Output the (X, Y) coordinate of the center of the cell containing the given text.  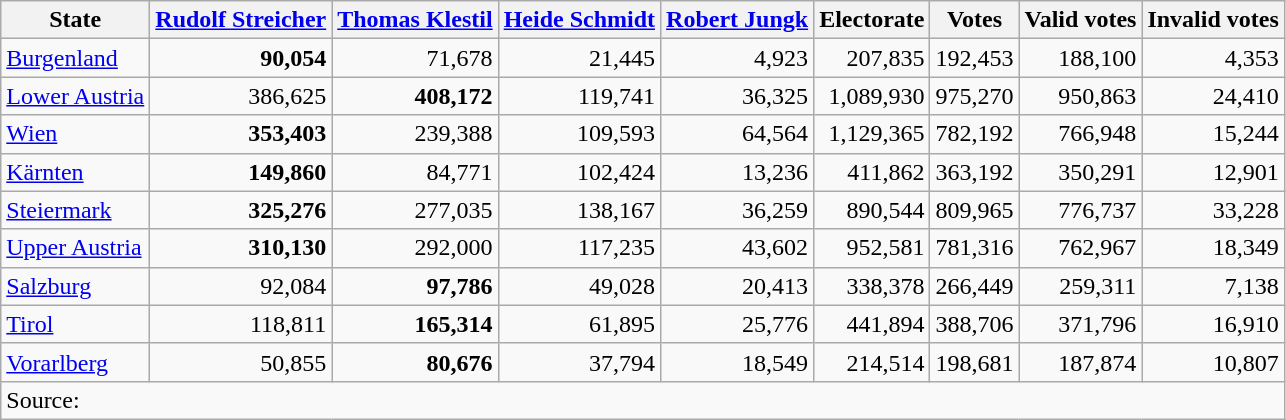
138,167 (579, 210)
18,349 (1213, 248)
266,449 (974, 286)
975,270 (974, 96)
363,192 (974, 172)
4,923 (738, 58)
Robert Jungk (738, 20)
214,514 (872, 362)
Valid votes (1080, 20)
4,353 (1213, 58)
198,681 (974, 362)
Votes (974, 20)
809,965 (974, 210)
1,089,930 (872, 96)
18,549 (738, 362)
90,054 (241, 58)
50,855 (241, 362)
Vorarlberg (76, 362)
890,544 (872, 210)
192,453 (974, 58)
36,325 (738, 96)
80,676 (415, 362)
Invalid votes (1213, 20)
State (76, 20)
353,403 (241, 134)
12,901 (1213, 172)
97,786 (415, 286)
Kärnten (76, 172)
239,388 (415, 134)
952,581 (872, 248)
Tirol (76, 324)
Electorate (872, 20)
187,874 (1080, 362)
21,445 (579, 58)
388,706 (974, 324)
950,863 (1080, 96)
36,259 (738, 210)
20,413 (738, 286)
7,138 (1213, 286)
Rudolf Streicher (241, 20)
Steiermark (76, 210)
165,314 (415, 324)
325,276 (241, 210)
Upper Austria (76, 248)
15,244 (1213, 134)
386,625 (241, 96)
207,835 (872, 58)
24,410 (1213, 96)
Thomas Klestil (415, 20)
117,235 (579, 248)
371,796 (1080, 324)
350,291 (1080, 172)
310,130 (241, 248)
277,035 (415, 210)
13,236 (738, 172)
71,678 (415, 58)
Wien (76, 134)
37,794 (579, 362)
33,228 (1213, 210)
16,910 (1213, 324)
Salzburg (76, 286)
441,894 (872, 324)
292,000 (415, 248)
782,192 (974, 134)
49,028 (579, 286)
408,172 (415, 96)
119,741 (579, 96)
118,811 (241, 324)
259,311 (1080, 286)
Source: (643, 400)
776,737 (1080, 210)
1,129,365 (872, 134)
92,084 (241, 286)
766,948 (1080, 134)
188,100 (1080, 58)
Heide Schmidt (579, 20)
64,564 (738, 134)
25,776 (738, 324)
102,424 (579, 172)
109,593 (579, 134)
781,316 (974, 248)
43,602 (738, 248)
84,771 (415, 172)
411,862 (872, 172)
762,967 (1080, 248)
149,860 (241, 172)
Burgenland (76, 58)
338,378 (872, 286)
10,807 (1213, 362)
61,895 (579, 324)
Lower Austria (76, 96)
